Locate the cell with the specified text and output its [X, Y] center coordinate. 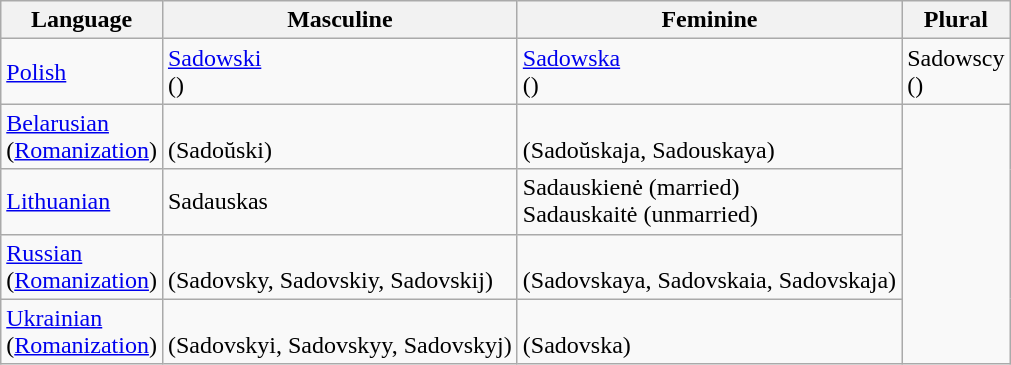
Feminine [709, 20]
(Sadovskaya, Sadovskaia, Sadovskaja) [709, 266]
(Sadovskyi, Sadovskyy, Sadovskyj) [340, 332]
Russian (Romanization) [82, 266]
(Sadovska) [709, 332]
Lithuanian [82, 202]
Language [82, 20]
Sadauskas [340, 202]
Sadowscy () [956, 72]
Plural [956, 20]
Ukrainian (Romanization) [82, 332]
Masculine [340, 20]
(Sadoŭski) [340, 136]
Belarusian (Romanization) [82, 136]
Sadowska () [709, 72]
(Sadoŭskaja, Sadouskaya) [709, 136]
(Sadovsky, Sadovskiy, Sadovskij) [340, 266]
Polish [82, 72]
Sadowski () [340, 72]
Sadauskienė (married) Sadauskaitė (unmarried) [709, 202]
